From the cell containing the given text, extract its center point as [x, y] coordinate. 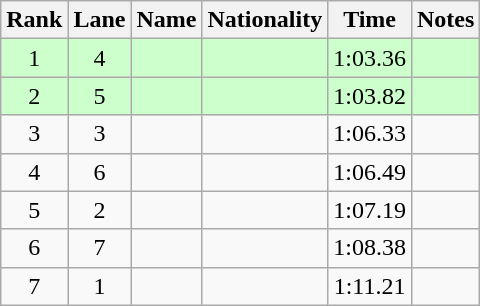
1:06.49 [370, 172]
Notes [445, 20]
1:03.36 [370, 58]
Name [166, 20]
Time [370, 20]
1:08.38 [370, 248]
Lane [100, 20]
Rank [34, 20]
1:03.82 [370, 96]
Nationality [265, 20]
1:07.19 [370, 210]
1:11.21 [370, 286]
1:06.33 [370, 134]
